Output the (x, y) coordinate of the center of the cell containing the given text.  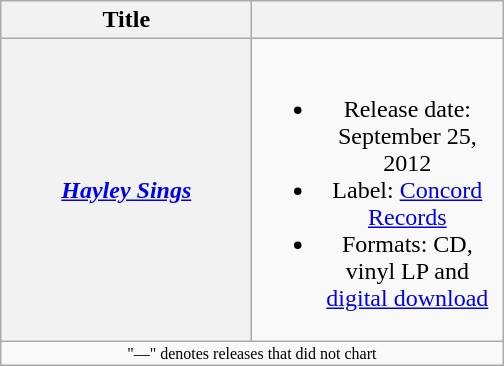
"—" denotes releases that did not chart (252, 353)
Title (126, 20)
Release date: September 25, 2012Label: Concord RecordsFormats: CD, vinyl LP and digital download (378, 190)
Hayley Sings (126, 190)
